Return the (X, Y) coordinate for the center point of the cell that contains the specified text.  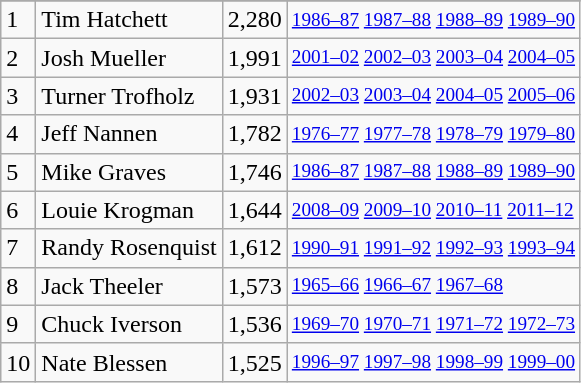
8 (18, 286)
2,280 (254, 20)
4 (18, 134)
1,612 (254, 248)
1,525 (254, 362)
Louie Krogman (129, 210)
2001–02 2002–03 2003–04 2004–05 (433, 58)
1965–66 1966–67 1967–68 (433, 286)
Jeff Nannen (129, 134)
1969–70 1970–71 1971–72 1972–73 (433, 324)
2008–09 2009–10 2010–11 2011–12 (433, 210)
1,782 (254, 134)
1,746 (254, 172)
Tim Hatchett (129, 20)
2002–03 2003–04 2004–05 2005–06 (433, 96)
1,931 (254, 96)
1,644 (254, 210)
6 (18, 210)
Chuck Iverson (129, 324)
Randy Rosenquist (129, 248)
1,991 (254, 58)
3 (18, 96)
1,573 (254, 286)
2 (18, 58)
10 (18, 362)
Josh Mueller (129, 58)
Mike Graves (129, 172)
1,536 (254, 324)
1976–77 1977–78 1978–79 1979–80 (433, 134)
9 (18, 324)
1996–97 1997–98 1998–99 1999–00 (433, 362)
1990–91 1991–92 1992–93 1993–94 (433, 248)
Nate Blessen (129, 362)
Turner Trofholz (129, 96)
1 (18, 20)
Jack Theeler (129, 286)
5 (18, 172)
7 (18, 248)
